For the text-containing cell, return its midpoint in (x, y) coordinate format. 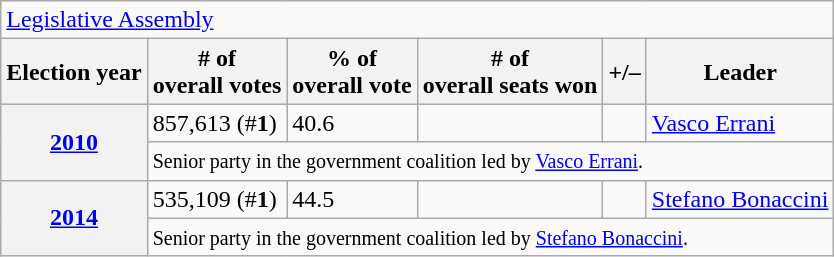
40.6 (352, 123)
% ofoverall vote (352, 72)
Senior party in the government coalition led by Stefano Bonaccini. (490, 237)
Legislative Assembly (418, 20)
+/– (624, 72)
2010 (74, 142)
Vasco Errani (740, 123)
2014 (74, 218)
535,109 (#1) (217, 199)
Senior party in the government coalition led by Vasco Errani. (490, 161)
# ofoverall votes (217, 72)
44.5 (352, 199)
857,613 (#1) (217, 123)
Stefano Bonaccini (740, 199)
Election year (74, 72)
# ofoverall seats won (510, 72)
Leader (740, 72)
